Search for the cell housing the specified text and yield its (X, Y) center coordinate. 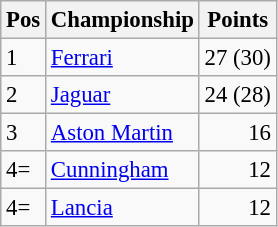
Points (238, 20)
1 (24, 58)
16 (238, 133)
2 (24, 95)
3 (24, 133)
Aston Martin (123, 133)
Pos (24, 20)
Ferrari (123, 58)
24 (28) (238, 95)
Jaguar (123, 95)
Lancia (123, 208)
Cunningham (123, 170)
Championship (123, 20)
27 (30) (238, 58)
